Identify which cell holds the provided text, then report its (x, y) central coordinate. 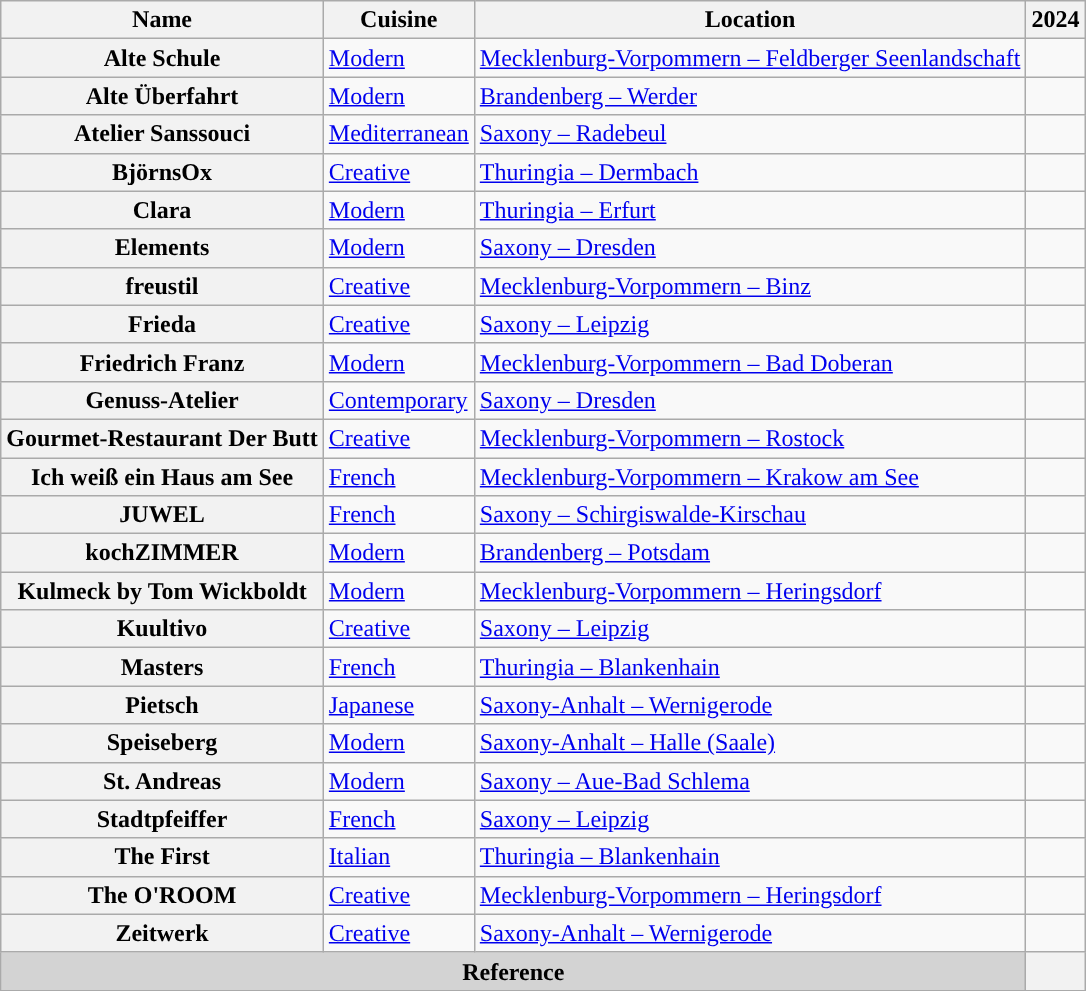
Saxony – Aue-Bad Schlema (750, 781)
Saxony – Schirgiswalde-Kirschau (750, 515)
Name (162, 20)
Kulmeck by Tom Wickboldt (162, 591)
Clara (162, 210)
Zeitwerk (162, 933)
Atelier Sanssouci (162, 134)
Mecklenburg-Vorpommern – Binz (750, 286)
The O'ROOM (162, 895)
Italian (398, 857)
Alte Überfahrt (162, 96)
Stadtpfeiffer (162, 819)
Thuringia – Dermbach (750, 172)
The First (162, 857)
Alte Schule (162, 58)
Cuisine (398, 20)
St. Andreas (162, 781)
Saxony-Anhalt – Halle (Saale) (750, 743)
Mecklenburg-Vorpommern – Rostock (750, 438)
Location (750, 20)
Speiseberg (162, 743)
JUWEL (162, 515)
Mecklenburg-Vorpommern – Feldberger Seenlandschaft (750, 58)
Gourmet-Restaurant Der Butt (162, 438)
Ich weiß ein Haus am See (162, 477)
Friedrich Franz (162, 362)
Brandenberg – Werder (750, 96)
Mecklenburg-Vorpommern – Krakow am See (750, 477)
Masters (162, 667)
Reference (514, 971)
2024 (1056, 20)
Elements (162, 248)
Mediterranean (398, 134)
Pietsch (162, 705)
Frieda (162, 324)
Thuringia – Erfurt (750, 210)
freustil (162, 286)
Mecklenburg-Vorpommern – Bad Doberan (750, 362)
Contemporary (398, 400)
Genuss-Atelier (162, 400)
Japanese (398, 705)
Kuultivo (162, 629)
Saxony – Radebeul (750, 134)
BjörnsOx (162, 172)
Brandenberg – Potsdam (750, 553)
kochZIMMER (162, 553)
